Pinpoint the cell where the given text exists, returning its (X, Y) midpoint coordinate. 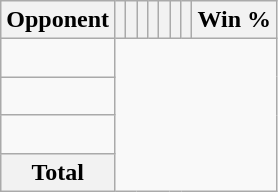
Opponent (58, 20)
Total (58, 172)
Win % (234, 20)
